Find where the given text appears and provide that cell's center as [x, y] coordinate. 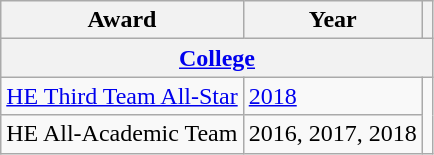
HE All-Academic Team [122, 134]
College [218, 58]
2016, 2017, 2018 [332, 134]
HE Third Team All-Star [122, 96]
Award [122, 20]
Year [332, 20]
2018 [332, 96]
